Extract the [X, Y] coordinate from the center of the cell holding the provided text.  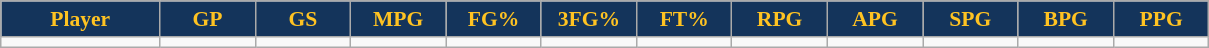
GP [208, 19]
PPG [1161, 19]
3FG% [588, 19]
Player [80, 19]
APG [874, 19]
FG% [494, 19]
BPG [1066, 19]
MPG [398, 19]
SPG [970, 19]
RPG [780, 19]
FT% [684, 19]
GS [302, 19]
